Return (X, Y) of the center of cell containing provided text 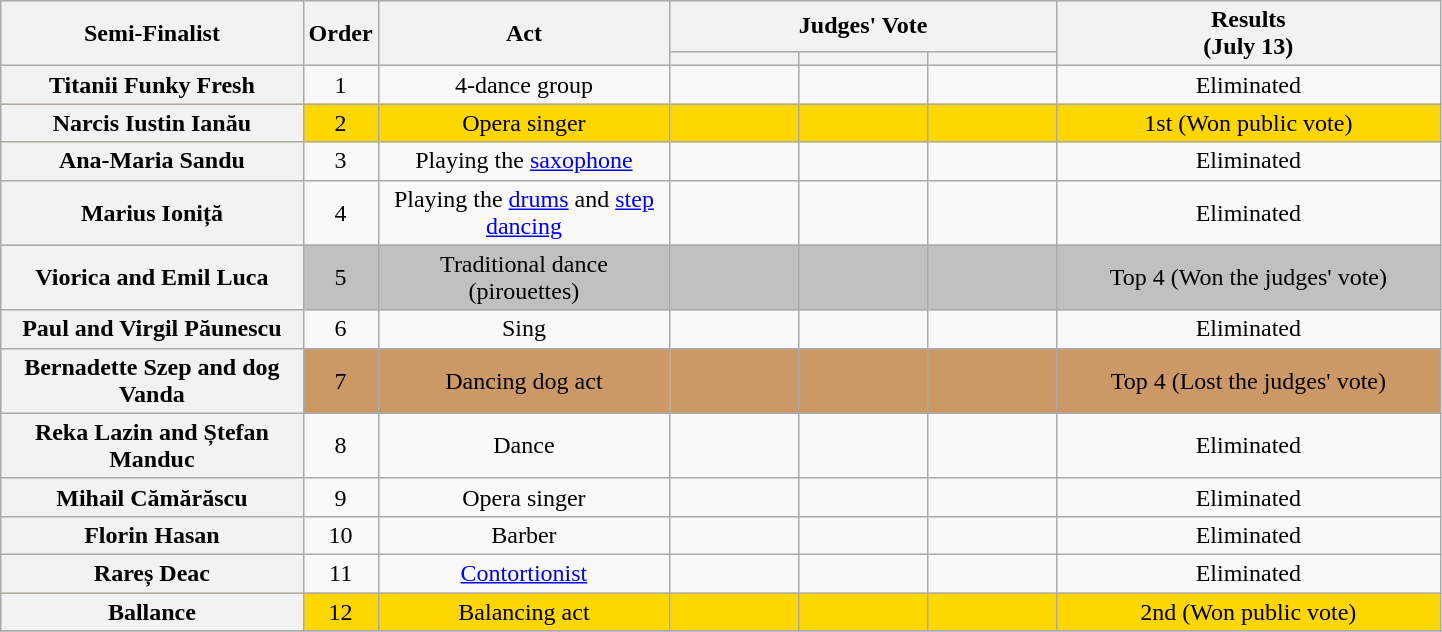
Bernadette Szep and dog Vanda (152, 380)
Ana-Maria Sandu (152, 161)
10 (340, 535)
Marius Ioniță (152, 212)
7 (340, 380)
Results (July 13) (1249, 34)
1 (340, 85)
Contortionist (524, 573)
4-dance group (524, 85)
2 (340, 123)
Playing the saxophone (524, 161)
Act (524, 34)
Semi-Finalist (152, 34)
Top 4 (Lost the judges' vote) (1249, 380)
Traditional dance (pirouettes) (524, 278)
Mihail Cămărăscu (152, 497)
8 (340, 446)
Narcis Iustin Ianău (152, 123)
Balancing act (524, 611)
Judges' Vote (864, 26)
3 (340, 161)
12 (340, 611)
Viorica and Emil Luca (152, 278)
6 (340, 329)
Order (340, 34)
Top 4 (Won the judges' vote) (1249, 278)
Dancing dog act (524, 380)
Rareș Deac (152, 573)
Playing the drums and step dancing (524, 212)
11 (340, 573)
9 (340, 497)
Ballance (152, 611)
Paul and Virgil Păunescu (152, 329)
1st (Won public vote) (1249, 123)
Dance (524, 446)
Florin Hasan (152, 535)
Barber (524, 535)
Reka Lazin and Ștefan Manduc (152, 446)
Sing (524, 329)
5 (340, 278)
4 (340, 212)
Titanii Funky Fresh (152, 85)
2nd (Won public vote) (1249, 611)
